Output the [x, y] coordinate of the center of the cell containing the given text.  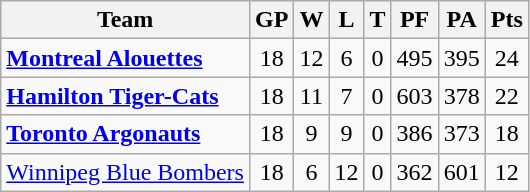
Team [126, 20]
386 [414, 134]
PA [462, 20]
603 [414, 96]
373 [462, 134]
495 [414, 58]
Toronto Argonauts [126, 134]
362 [414, 172]
Winnipeg Blue Bombers [126, 172]
11 [312, 96]
L [346, 20]
PF [414, 20]
W [312, 20]
Hamilton Tiger-Cats [126, 96]
24 [506, 58]
GP [271, 20]
378 [462, 96]
601 [462, 172]
Montreal Alouettes [126, 58]
T [378, 20]
Pts [506, 20]
7 [346, 96]
22 [506, 96]
395 [462, 58]
